Determine the [x, y] coordinate at the center of the cell enclosing the given text.  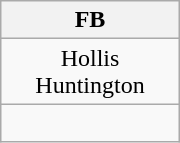
Hollis Huntington [90, 72]
FB [90, 20]
